Output the [x, y] coordinate of the center of the cell containing the given text.  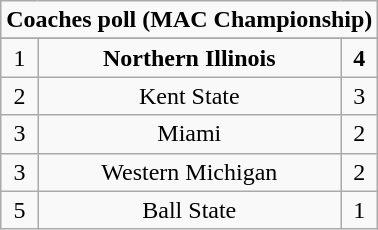
Coaches poll (MAC Championship) [190, 20]
Ball State [190, 210]
Kent State [190, 96]
Western Michigan [190, 172]
Miami [190, 134]
4 [360, 58]
Northern Illinois [190, 58]
5 [20, 210]
